From the cell containing the given text, extract its center point as (X, Y) coordinate. 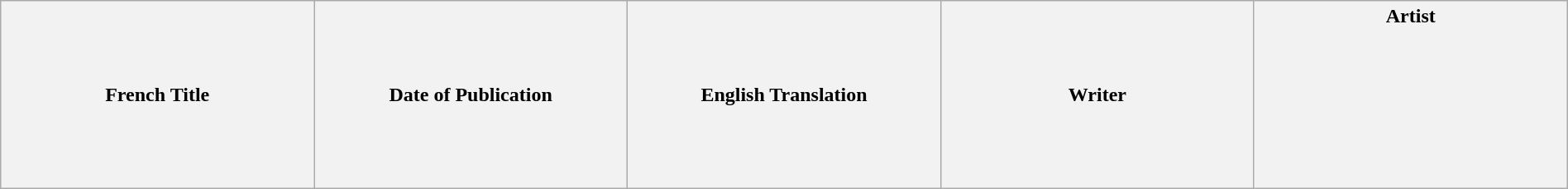
English Translation (784, 94)
Date of Publication (471, 94)
French Title (157, 94)
Artist (1411, 94)
Writer (1097, 94)
